Detect which cell encompasses the target text, then output its [X, Y] center coordinate. 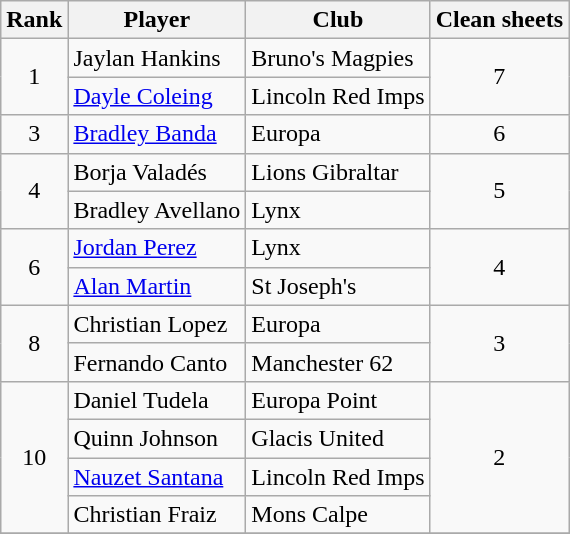
Alan Martin [157, 286]
Player [157, 20]
Bradley Banda [157, 134]
Glacis United [338, 438]
Nauzet Santana [157, 477]
Jaylan Hankins [157, 58]
Club [338, 20]
1 [34, 77]
Bruno's Magpies [338, 58]
Bradley Avellano [157, 210]
Christian Lopez [157, 324]
Quinn Johnson [157, 438]
Rank [34, 20]
10 [34, 457]
Lions Gibraltar [338, 172]
Christian Fraiz [157, 515]
Fernando Canto [157, 362]
Daniel Tudela [157, 400]
Dayle Coleing [157, 96]
Mons Calpe [338, 515]
8 [34, 343]
7 [499, 77]
St Joseph's [338, 286]
Manchester 62 [338, 362]
Europa Point [338, 400]
Clean sheets [499, 20]
5 [499, 191]
2 [499, 457]
Borja Valadés [157, 172]
Jordan Perez [157, 248]
